Return [x, y] of the center of cell containing provided text 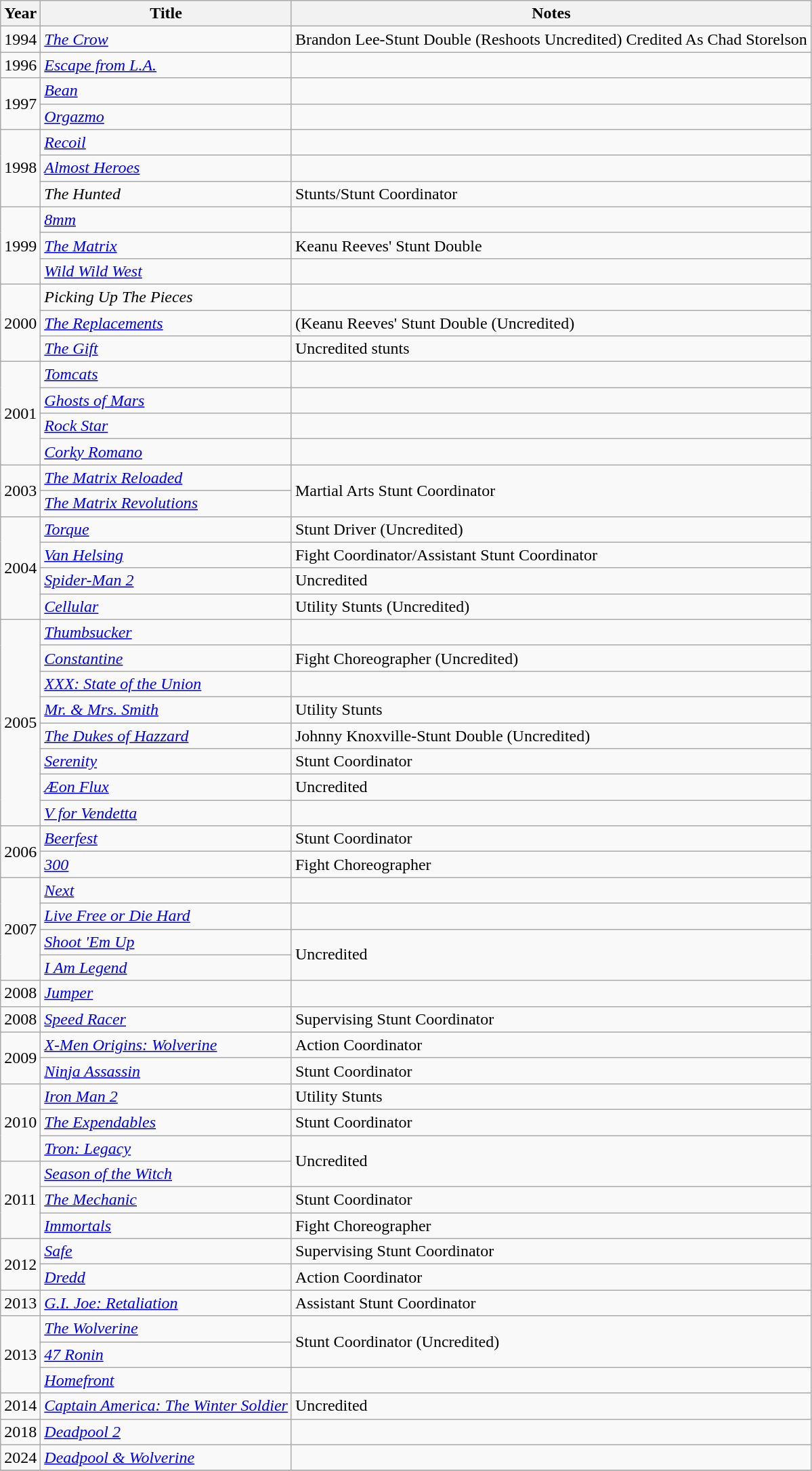
Escape from L.A. [167, 65]
8mm [167, 220]
2007 [20, 929]
Brandon Lee-Stunt Double (Reshoots Uncredited) Credited As Chad Storelson [551, 39]
Dredd [167, 1277]
V for Vendetta [167, 813]
Uncredited stunts [551, 349]
Season of the Witch [167, 1174]
The Mechanic [167, 1200]
The Matrix [167, 245]
Fight Coordinator/Assistant Stunt Coordinator [551, 555]
Deadpool & Wolverine [167, 1457]
2012 [20, 1264]
2024 [20, 1457]
Bean [167, 91]
Title [167, 14]
2011 [20, 1200]
Corky Romano [167, 452]
The Matrix Revolutions [167, 503]
Johnny Knoxville-Stunt Double (Uncredited) [551, 735]
Speed Racer [167, 1019]
Immortals [167, 1226]
Year [20, 14]
47 Ronin [167, 1354]
Homefront [167, 1380]
2005 [20, 722]
1994 [20, 39]
Recoil [167, 142]
Utility Stunts (Uncredited) [551, 606]
G.I. Joe: Retaliation [167, 1303]
Æon Flux [167, 787]
2001 [20, 413]
Safe [167, 1251]
Stunt Coordinator (Uncredited) [551, 1342]
I Am Legend [167, 968]
Deadpool 2 [167, 1432]
Martial Arts Stunt Coordinator [551, 491]
Wild Wild West [167, 271]
Assistant Stunt Coordinator [551, 1303]
Tomcats [167, 375]
Notes [551, 14]
Live Free or Die Hard [167, 916]
The Gift [167, 349]
Next [167, 890]
2010 [20, 1122]
Spider-Man 2 [167, 581]
Almost Heroes [167, 168]
Captain America: The Winter Soldier [167, 1406]
Orgazmo [167, 117]
The Matrix Reloaded [167, 478]
Constantine [167, 658]
Iron Man 2 [167, 1096]
2000 [20, 323]
Keanu Reeves' Stunt Double [551, 245]
Stunt Driver (Uncredited) [551, 529]
(Keanu Reeves' Stunt Double (Uncredited) [551, 323]
Jumper [167, 993]
Fight Choreographer (Uncredited) [551, 658]
The Dukes of Hazzard [167, 735]
Tron: Legacy [167, 1148]
Van Helsing [167, 555]
2004 [20, 568]
Torque [167, 529]
2003 [20, 491]
Thumbsucker [167, 632]
1997 [20, 104]
300 [167, 865]
Ghosts of Mars [167, 400]
Cellular [167, 606]
Stunts/Stunt Coordinator [551, 194]
2014 [20, 1406]
X-Men Origins: Wolverine [167, 1045]
The Expendables [167, 1122]
Beerfest [167, 839]
Picking Up The Pieces [167, 297]
Mr. & Mrs. Smith [167, 709]
2018 [20, 1432]
Serenity [167, 762]
XXX: State of the Union [167, 684]
2006 [20, 852]
The Replacements [167, 323]
The Crow [167, 39]
1998 [20, 168]
Shoot 'Em Up [167, 942]
2009 [20, 1058]
Rock Star [167, 426]
The Hunted [167, 194]
The Wolverine [167, 1329]
1999 [20, 245]
Ninja Assassin [167, 1071]
1996 [20, 65]
